Pinpoint the cell where the given text exists, returning its [x, y] midpoint coordinate. 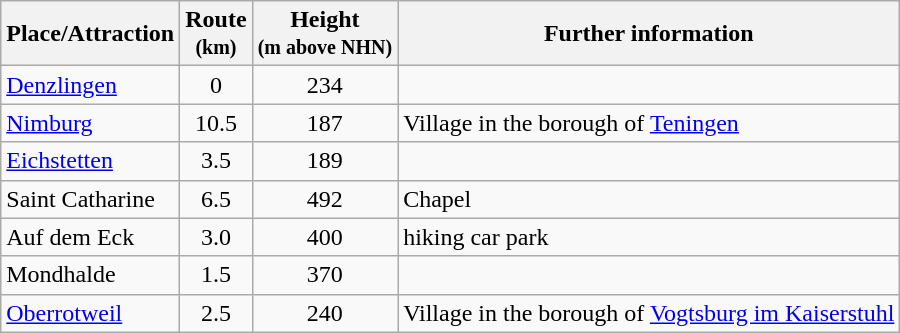
Denzlingen [90, 85]
3.0 [216, 237]
187 [324, 123]
1.5 [216, 275]
234 [324, 85]
Eichstetten [90, 161]
Oberrotweil [90, 313]
Place/Attraction [90, 34]
370 [324, 275]
Route(km) [216, 34]
Village in the borough of Vogtsburg im Kaiserstuhl [649, 313]
6.5 [216, 199]
Chapel [649, 199]
3.5 [216, 161]
400 [324, 237]
Saint Catharine [90, 199]
189 [324, 161]
Auf dem Eck [90, 237]
Nimburg [90, 123]
240 [324, 313]
Mondhalde [90, 275]
2.5 [216, 313]
0 [216, 85]
Village in the borough of Teningen [649, 123]
Further information [649, 34]
492 [324, 199]
10.5 [216, 123]
Height(m above NHN) [324, 34]
hiking car park [649, 237]
